For the text-containing cell, return its midpoint in (x, y) coordinate format. 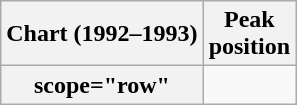
Peakposition (249, 34)
scope="row" (102, 85)
Chart (1992–1993) (102, 34)
